Identify which cell holds the provided text, then report its (x, y) central coordinate. 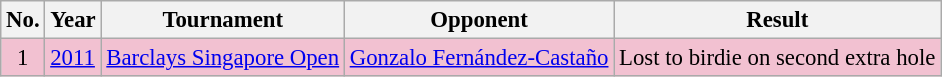
1 (23, 58)
2011 (73, 58)
Gonzalo Fernández-Castaño (478, 58)
Result (778, 20)
Tournament (222, 20)
Year (73, 20)
Barclays Singapore Open (222, 58)
Lost to birdie on second extra hole (778, 58)
Opponent (478, 20)
No. (23, 20)
